Locate the cell with the specified text and output its (X, Y) center coordinate. 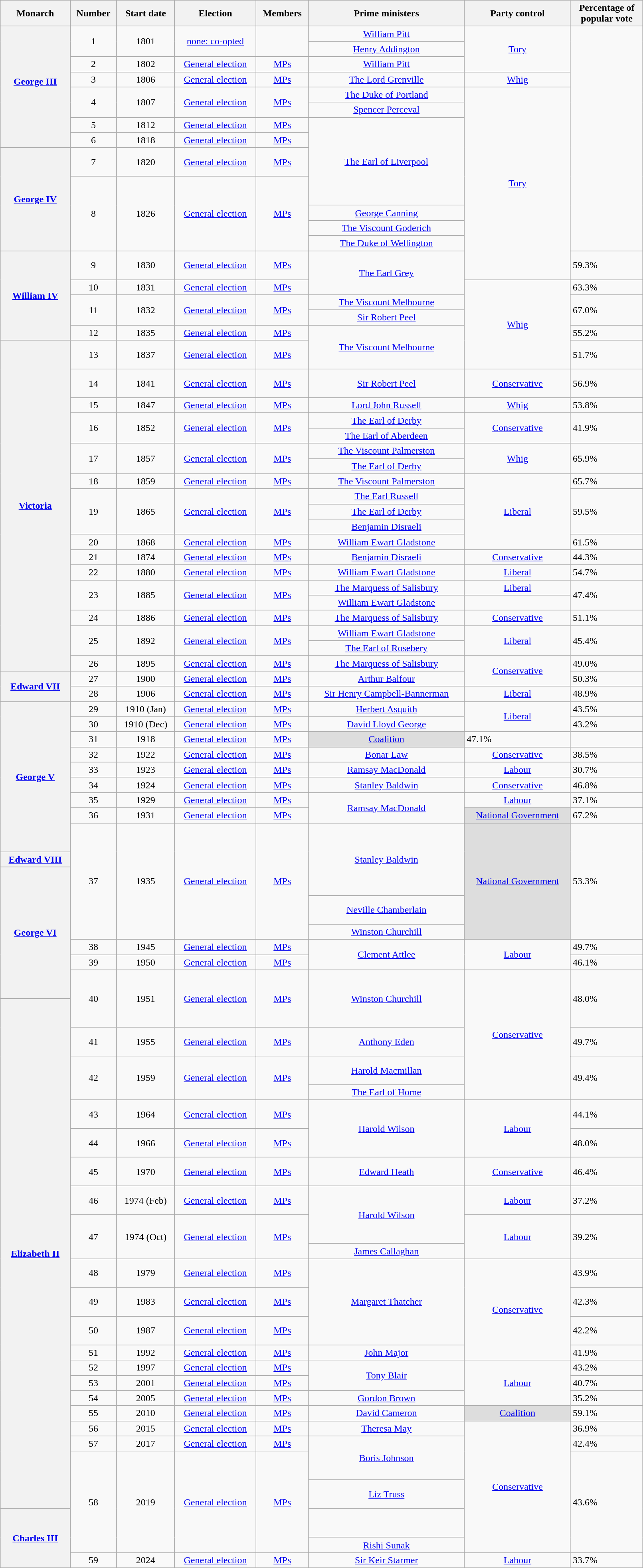
1983 (145, 1302)
Edward VIII (35, 859)
46.1% (607, 962)
32 (93, 754)
1806 (145, 79)
Clement Attlee (386, 955)
58 (93, 1502)
Number (93, 14)
2001 (145, 1383)
Bonar Law (386, 754)
50 (93, 1331)
13 (93, 355)
47.4% (607, 595)
1992 (145, 1353)
Election (215, 14)
55 (93, 1413)
Sir Keir Starmer (386, 1560)
1987 (145, 1331)
55.2% (607, 333)
47.1% (518, 739)
Charles III (35, 1538)
2010 (145, 1413)
1929 (145, 800)
41 (93, 1042)
37 (93, 881)
Victoria (35, 506)
40 (93, 999)
6 (93, 140)
1802 (145, 64)
29 (93, 709)
52 (93, 1368)
31 (93, 739)
1880 (145, 572)
Spencer Perceval (386, 110)
8 (93, 213)
51.1% (607, 618)
23 (93, 595)
43 (93, 1114)
38 (93, 947)
Prime ministers (386, 14)
1900 (145, 679)
15 (93, 405)
Edward VII (35, 686)
1910 (Jan) (145, 709)
59.3% (607, 265)
49.0% (607, 664)
1830 (145, 265)
Herbert Asquith (386, 709)
The Earl of Rosebery (386, 648)
43.6% (607, 1502)
9 (93, 265)
30 (93, 724)
7 (93, 162)
17 (93, 458)
42.3% (607, 1302)
67.2% (607, 815)
Anthony Eden (386, 1042)
56.9% (607, 383)
4 (93, 102)
27 (93, 679)
1923 (145, 770)
Start date (145, 14)
1857 (145, 458)
1935 (145, 881)
53 (93, 1383)
2017 (145, 1444)
44.1% (607, 1114)
George VI (35, 933)
1820 (145, 162)
1835 (145, 333)
2024 (145, 1560)
21 (93, 557)
38.5% (607, 754)
2005 (145, 1398)
61.5% (607, 542)
22 (93, 572)
Tony Blair (386, 1375)
37.1% (607, 800)
56 (93, 1428)
1950 (145, 962)
14 (93, 383)
1831 (145, 287)
57 (93, 1444)
Henry Addington (386, 49)
24 (93, 618)
11 (93, 310)
5 (93, 125)
2019 (145, 1502)
Party control (518, 14)
David Lloyd George (386, 724)
49.4% (607, 1078)
18 (93, 481)
William IV (35, 295)
42.2% (607, 1331)
Liz Truss (386, 1494)
1974 (Feb) (145, 1201)
Theresa May (386, 1428)
Gordon Brown (386, 1398)
26 (93, 664)
33 (93, 770)
John Major (386, 1353)
Sir Henry Campbell-Bannerman (386, 694)
The Duke of Portland (386, 95)
Lord John Russell (386, 405)
35 (93, 800)
Margaret Thatcher (386, 1302)
59.1% (607, 1413)
Rishi Sunak (386, 1545)
George III (35, 87)
1922 (145, 754)
20 (93, 542)
1 (93, 41)
1997 (145, 1368)
43.5% (607, 709)
1874 (145, 557)
44 (93, 1143)
54.7% (607, 572)
Arthur Balfour (386, 679)
George V (35, 776)
1931 (145, 815)
Edward Heath (386, 1172)
George IV (35, 199)
10 (93, 287)
1918 (145, 739)
39.2% (607, 1237)
Neville Chamberlain (386, 910)
63.3% (607, 287)
54 (93, 1398)
1951 (145, 999)
1859 (145, 481)
45.4% (607, 641)
1970 (145, 1172)
James Callaghan (386, 1251)
1801 (145, 41)
1910 (Dec) (145, 724)
1959 (145, 1078)
1979 (145, 1273)
12 (93, 333)
2015 (145, 1428)
Percentage ofpopular vote (607, 14)
1892 (145, 641)
28 (93, 694)
1924 (145, 785)
53.8% (607, 405)
51 (93, 1353)
The Earl of Aberdeen (386, 436)
Boris Johnson (386, 1458)
19 (93, 511)
45 (93, 1172)
1886 (145, 618)
48.9% (607, 694)
1865 (145, 511)
39 (93, 962)
50.3% (607, 679)
Members (283, 14)
47 (93, 1237)
The Earl of Home (386, 1092)
1852 (145, 428)
Monarch (35, 14)
59 (93, 1560)
42.4% (607, 1444)
1974 (Oct) (145, 1237)
The Earl of Liverpool (386, 161)
65.7% (607, 481)
2 (93, 64)
1807 (145, 102)
1885 (145, 595)
42 (93, 1078)
1955 (145, 1042)
1832 (145, 310)
36 (93, 815)
25 (93, 641)
53.3% (607, 881)
37.2% (607, 1201)
46.4% (607, 1172)
59.5% (607, 511)
1964 (145, 1114)
1837 (145, 355)
30.7% (607, 770)
44.3% (607, 557)
Harold Macmillan (386, 1070)
The Lord Grenville (386, 79)
40.7% (607, 1383)
David Cameron (386, 1413)
The Earl Grey (386, 273)
Elizabeth II (35, 1254)
36.9% (607, 1428)
48 (93, 1273)
35.2% (607, 1398)
67.0% (607, 310)
1818 (145, 140)
65.9% (607, 458)
51.7% (607, 355)
1868 (145, 542)
16 (93, 428)
1906 (145, 694)
The Earl Russell (386, 496)
The Duke of Wellington (386, 243)
1945 (145, 947)
46 (93, 1201)
1966 (145, 1143)
1895 (145, 664)
1841 (145, 383)
George Canning (386, 213)
1826 (145, 213)
3 (93, 79)
34 (93, 785)
The Viscount Goderich (386, 228)
49 (93, 1302)
none: co-opted (215, 41)
46.8% (607, 785)
1812 (145, 125)
1847 (145, 405)
33.7% (607, 1560)
43.9% (607, 1273)
